Capture the cell that displays the provided text and extract its [X, Y] central coordinate. 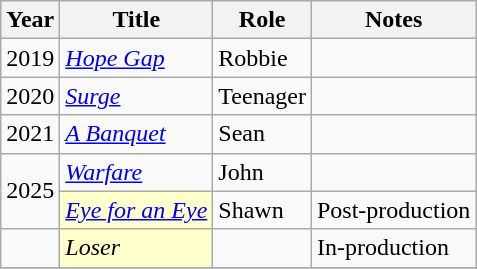
Notes [393, 20]
Title [136, 20]
Teenager [262, 96]
2021 [30, 134]
Eye for an Eye [136, 210]
Surge [136, 96]
Shawn [262, 210]
Post-production [393, 210]
Robbie [262, 58]
2019 [30, 58]
John [262, 172]
Warfare [136, 172]
In-production [393, 248]
Sean [262, 134]
2025 [30, 191]
Role [262, 20]
Year [30, 20]
A Banquet [136, 134]
Loser [136, 248]
Hope Gap [136, 58]
2020 [30, 96]
